Find where the given text appears and provide that cell's center as (x, y) coordinate. 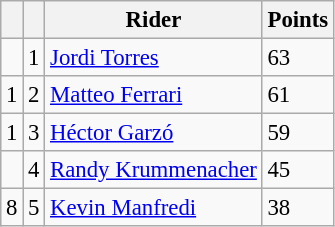
3 (34, 133)
Kevin Manfredi (154, 208)
38 (298, 208)
4 (34, 170)
8 (12, 208)
Matteo Ferrari (154, 95)
63 (298, 58)
59 (298, 133)
Points (298, 20)
5 (34, 208)
Jordi Torres (154, 58)
61 (298, 95)
Rider (154, 20)
Randy Krummenacher (154, 170)
45 (298, 170)
Héctor Garzó (154, 133)
2 (34, 95)
